Scan for the cell matching the given text and deliver its [x, y] coordinate at center. 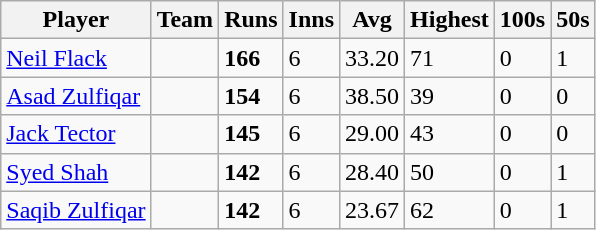
50 [450, 172]
71 [450, 58]
Neil Flack [76, 58]
50s [573, 20]
43 [450, 134]
29.00 [372, 134]
39 [450, 96]
Asad Zulfiqar [76, 96]
Player [76, 20]
Runs [251, 20]
Jack Tector [76, 134]
166 [251, 58]
Avg [372, 20]
145 [251, 134]
Highest [450, 20]
Saqib Zulfiqar [76, 210]
Syed Shah [76, 172]
100s [522, 20]
23.67 [372, 210]
38.50 [372, 96]
33.20 [372, 58]
Inns [311, 20]
62 [450, 210]
Team [185, 20]
154 [251, 96]
28.40 [372, 172]
